Capture the cell that displays the provided text and extract its [X, Y] central coordinate. 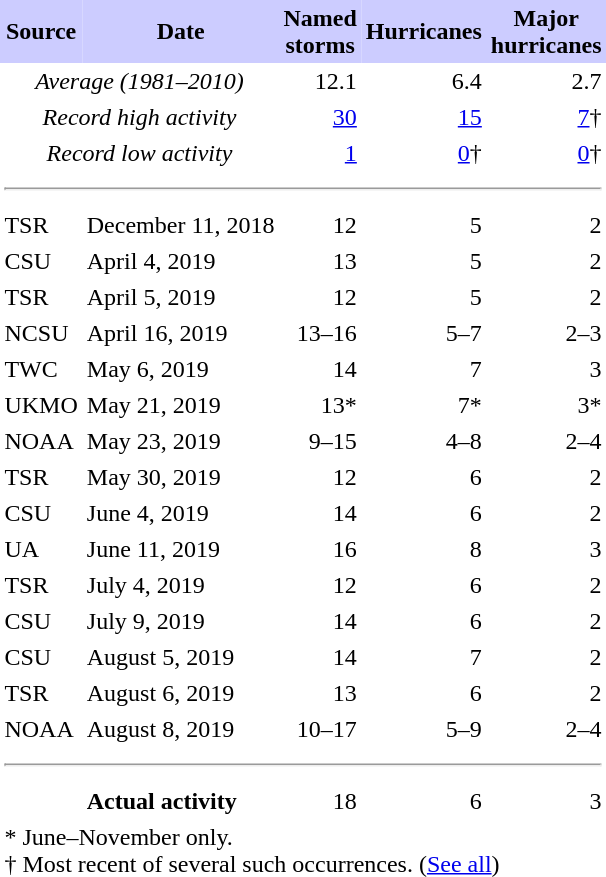
7† [546, 117]
July 4, 2019 [180, 585]
August 5, 2019 [180, 657]
December 11, 2018 [180, 225]
May 23, 2019 [180, 441]
3* [546, 405]
Namedstorms [320, 32]
April 4, 2019 [180, 261]
Average (1981–2010) [140, 81]
NCSU [41, 333]
TWC [41, 369]
April 16, 2019 [180, 333]
August 6, 2019 [180, 693]
Record high activity [140, 117]
July 9, 2019 [180, 621]
2–3 [546, 333]
May 21, 2019 [180, 405]
Hurricanes [424, 32]
16 [320, 549]
6.4 [424, 81]
May 6, 2019 [180, 369]
Source [41, 32]
5–9 [424, 729]
UA [41, 549]
May 30, 2019 [180, 477]
7* [424, 405]
4–8 [424, 441]
9–15 [320, 441]
30 [320, 117]
August 8, 2019 [180, 729]
June 4, 2019 [180, 513]
15 [424, 117]
Majorhurricanes [546, 32]
12.1 [320, 81]
8 [424, 549]
18 [320, 801]
5–7 [424, 333]
UKMO [41, 405]
13–16 [320, 333]
Actual activity [180, 801]
Record low activity [140, 153]
June 11, 2019 [180, 549]
13* [320, 405]
April 5, 2019 [180, 297]
10–17 [320, 729]
1 [320, 153]
2.7 [546, 81]
Date [180, 32]
